Search for the cell housing the specified text and yield its (X, Y) center coordinate. 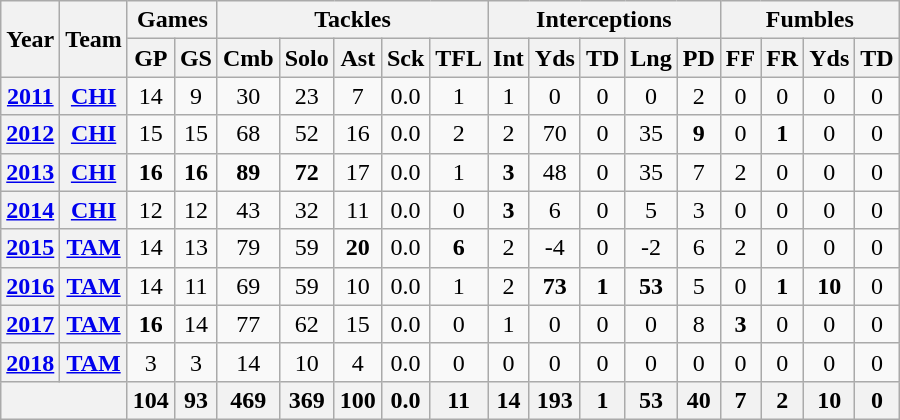
4 (358, 362)
FR (782, 58)
Tackles (352, 20)
Interceptions (604, 20)
93 (196, 400)
43 (248, 210)
TFL (459, 58)
89 (248, 172)
Fumbles (810, 20)
GS (196, 58)
104 (150, 400)
69 (248, 286)
73 (554, 286)
77 (248, 324)
100 (358, 400)
70 (554, 134)
48 (554, 172)
30 (248, 96)
Cmb (248, 58)
32 (306, 210)
52 (306, 134)
2014 (30, 210)
2013 (30, 172)
369 (306, 400)
193 (554, 400)
23 (306, 96)
62 (306, 324)
Lng (651, 58)
PD (698, 58)
Ast (358, 58)
Int (509, 58)
68 (248, 134)
2016 (30, 286)
20 (358, 248)
Team (94, 39)
FF (740, 58)
13 (196, 248)
2017 (30, 324)
2018 (30, 362)
Games (172, 20)
Solo (306, 58)
2011 (30, 96)
469 (248, 400)
Year (30, 39)
72 (306, 172)
GP (150, 58)
-2 (651, 248)
2015 (30, 248)
79 (248, 248)
8 (698, 324)
17 (358, 172)
2012 (30, 134)
Sck (405, 58)
40 (698, 400)
-4 (554, 248)
